Output the [x, y] coordinate of the center of the cell containing the given text.  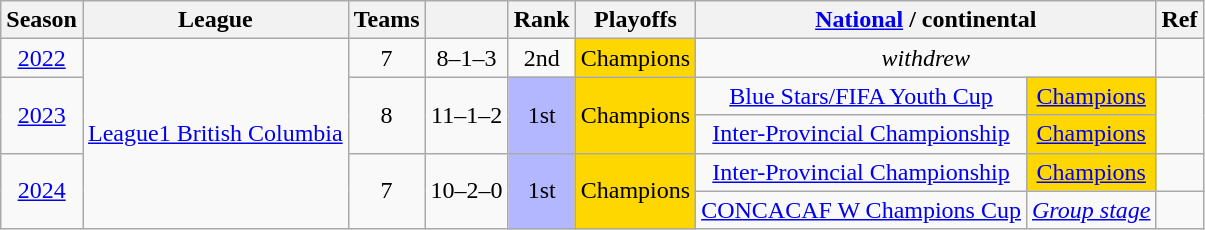
2023 [42, 115]
Blue Stars/FIFA Youth Cup [862, 96]
8 [386, 115]
8–1–3 [466, 58]
11–1–2 [466, 115]
Ref [1180, 20]
2024 [42, 191]
2022 [42, 58]
Season [42, 20]
League [215, 20]
National / continental [926, 20]
CONCACAF W Champions Cup [862, 210]
2nd [542, 58]
Rank [542, 20]
Group stage [1091, 210]
League1 British Columbia [215, 134]
Teams [386, 20]
withdrew [926, 58]
10–2–0 [466, 191]
Playoffs [635, 20]
